Identify which cell holds the provided text, then report its [X, Y] central coordinate. 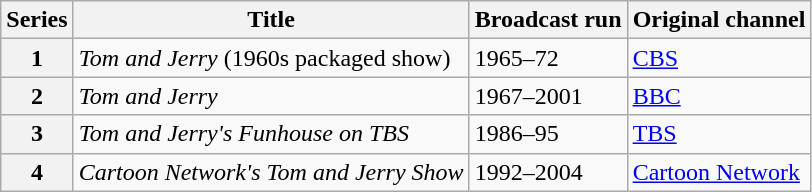
4 [37, 172]
2 [37, 96]
BBC [719, 96]
TBS [719, 134]
Series [37, 20]
Broadcast run [548, 20]
Tom and Jerry's Funhouse on TBS [271, 134]
Title [271, 20]
1965–72 [548, 58]
1967–2001 [548, 96]
Original channel [719, 20]
Tom and Jerry (1960s packaged show) [271, 58]
1986–95 [548, 134]
3 [37, 134]
1992–2004 [548, 172]
CBS [719, 58]
Tom and Jerry [271, 96]
1 [37, 58]
Cartoon Network [719, 172]
Cartoon Network's Tom and Jerry Show [271, 172]
